Search for the cell housing the specified text and yield its [x, y] center coordinate. 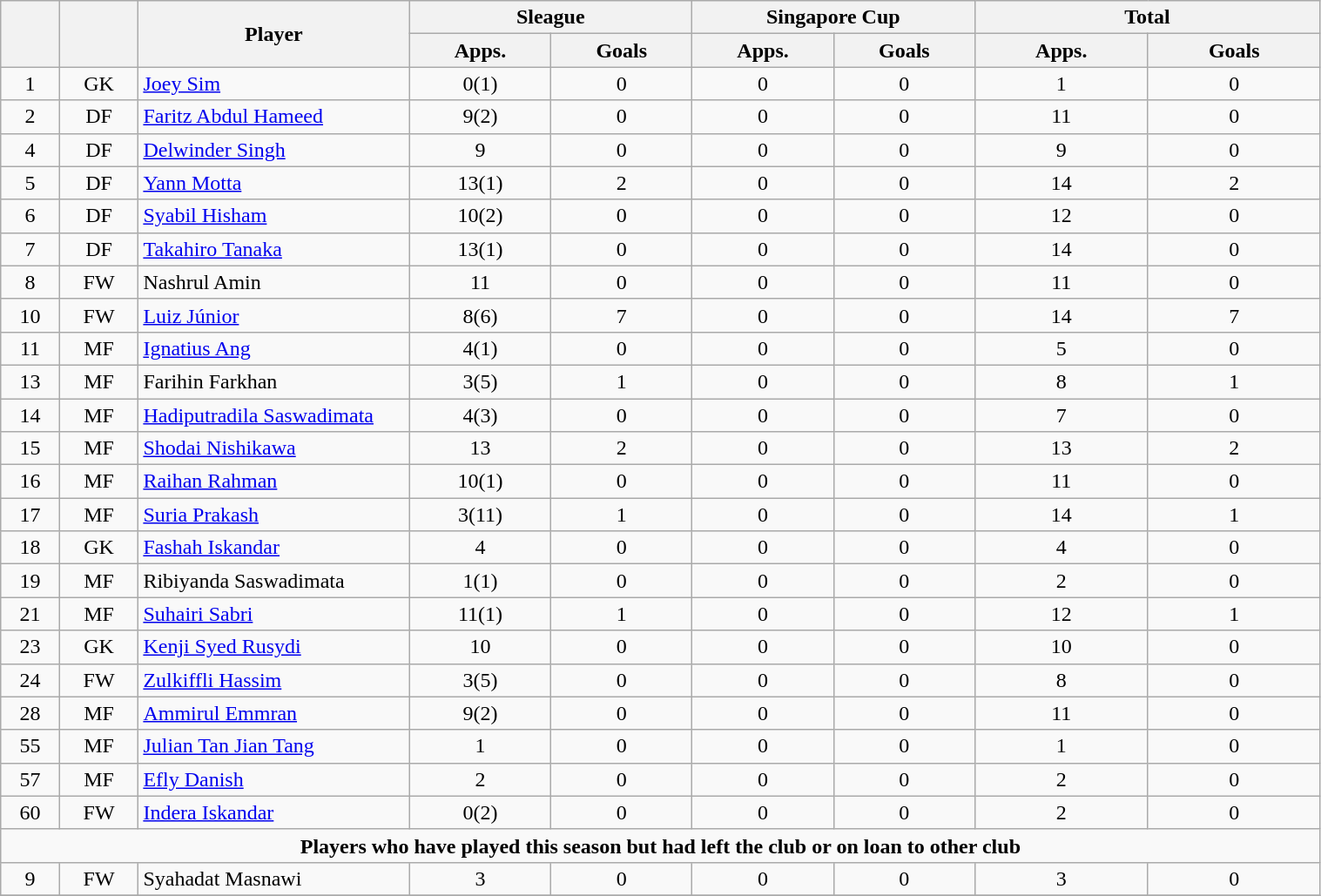
Raihan Rahman [273, 482]
60 [30, 812]
Julian Tan Jian Tang [273, 746]
16 [30, 482]
6 [30, 216]
Indera Iskandar [273, 812]
Takahiro Tanaka [273, 249]
24 [30, 680]
19 [30, 581]
Efly Danish [273, 779]
Syabil Hisham [273, 216]
Faritz Abdul Hameed [273, 117]
0(2) [481, 812]
55 [30, 746]
4(1) [481, 348]
Yann Motta [273, 183]
11(1) [481, 614]
Fashah Iskandar [273, 548]
10(1) [481, 482]
10(2) [481, 216]
Total [1148, 17]
21 [30, 614]
Sleague [550, 17]
Ammirul Emmran [273, 713]
17 [30, 515]
4(3) [481, 415]
3(11) [481, 515]
Joey Sim [273, 84]
Suria Prakash [273, 515]
0(1) [481, 84]
Nashrul Amin [273, 282]
Delwinder Singh [273, 150]
18 [30, 548]
Syahadat Masnawi [273, 879]
1(1) [481, 581]
Farihin Farkhan [273, 381]
15 [30, 448]
Player [273, 34]
Singapore Cup [834, 17]
Suhairi Sabri [273, 614]
Zulkiffli Hassim [273, 680]
Shodai Nishikawa [273, 448]
Ribiyanda Saswadimata [273, 581]
57 [30, 779]
23 [30, 647]
28 [30, 713]
Ignatius Ang [273, 348]
Hadiputradila Saswadimata [273, 415]
Luiz Júnior [273, 315]
Players who have played this season but had left the club or on loan to other club [660, 845]
8(6) [481, 315]
Kenji Syed Rusydi [273, 647]
